Find where the given text appears and provide that cell's center as (x, y) coordinate. 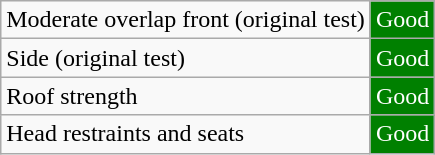
Side (original test) (186, 58)
Moderate overlap front (original test) (186, 20)
Roof strength (186, 96)
Head restraints and seats (186, 134)
